Return [x, y] of the center of cell containing provided text 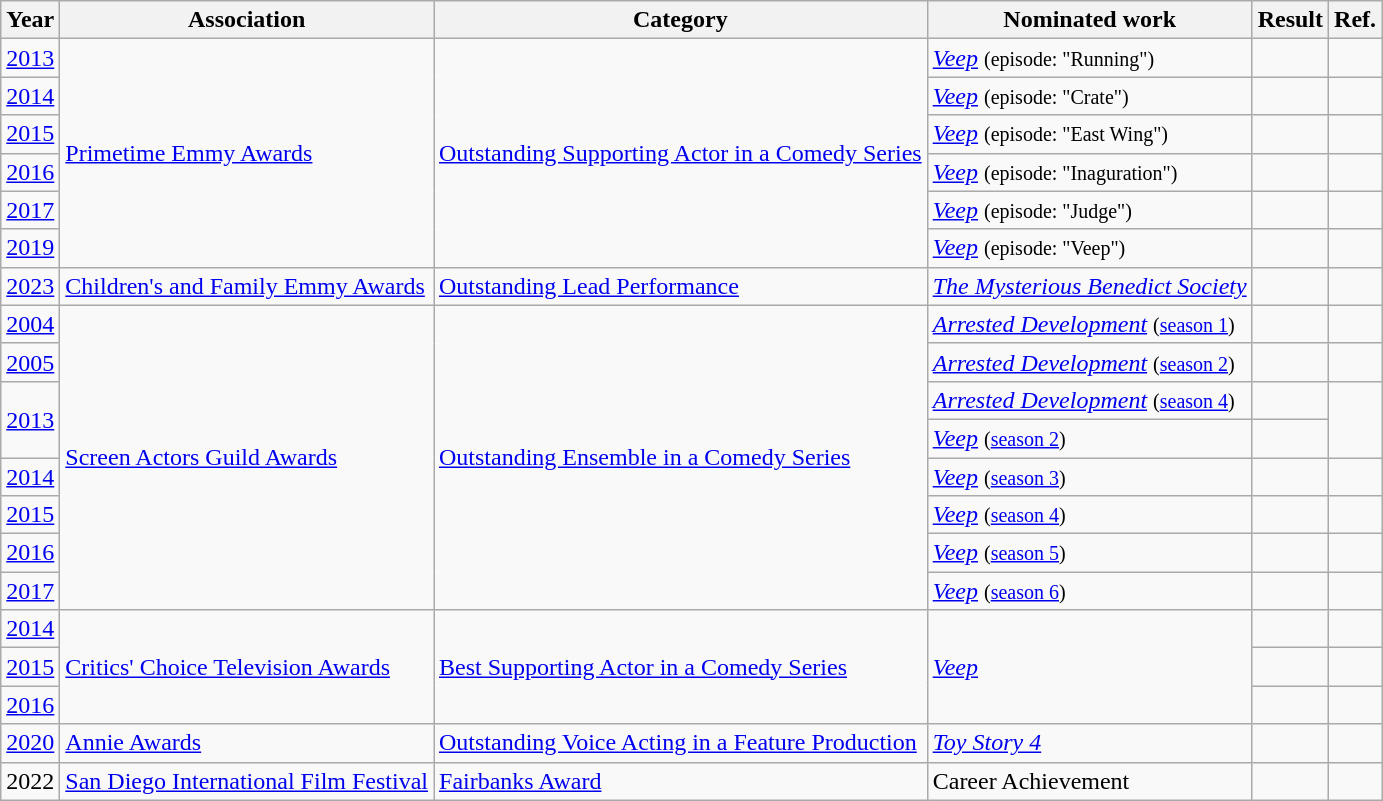
Veep (episode: "Inaguration") [1090, 172]
Outstanding Lead Performance [681, 286]
2022 [30, 781]
Veep [1090, 667]
Veep (season 5) [1090, 553]
Career Achievement [1090, 781]
Outstanding Supporting Actor in a Comedy Series [681, 153]
Veep (episode: "Crate") [1090, 96]
Veep (episode: "Running") [1090, 58]
Veep (episode: "Judge") [1090, 210]
Arrested Development (season 4) [1090, 400]
Outstanding Ensemble in a Comedy Series [681, 457]
2005 [30, 362]
2020 [30, 743]
Veep (season 6) [1090, 591]
Arrested Development (season 2) [1090, 362]
Veep (season 4) [1090, 515]
Veep (season 3) [1090, 477]
Result [1290, 20]
Veep (episode: "Veep") [1090, 248]
Veep (episode: "East Wing") [1090, 134]
Category [681, 20]
Veep (season 2) [1090, 438]
Annie Awards [247, 743]
Critics' Choice Television Awards [247, 667]
Toy Story 4 [1090, 743]
Primetime Emmy Awards [247, 153]
Screen Actors Guild Awards [247, 457]
Outstanding Voice Acting in a Feature Production [681, 743]
Best Supporting Actor in a Comedy Series [681, 667]
Arrested Development (season 1) [1090, 324]
2023 [30, 286]
2019 [30, 248]
The Mysterious Benedict Society [1090, 286]
San Diego International Film Festival [247, 781]
Ref. [1356, 20]
Nominated work [1090, 20]
Fairbanks Award [681, 781]
Year [30, 20]
Association [247, 20]
2004 [30, 324]
Children's and Family Emmy Awards [247, 286]
